Scan for the cell matching the given text and deliver its [x, y] coordinate at center. 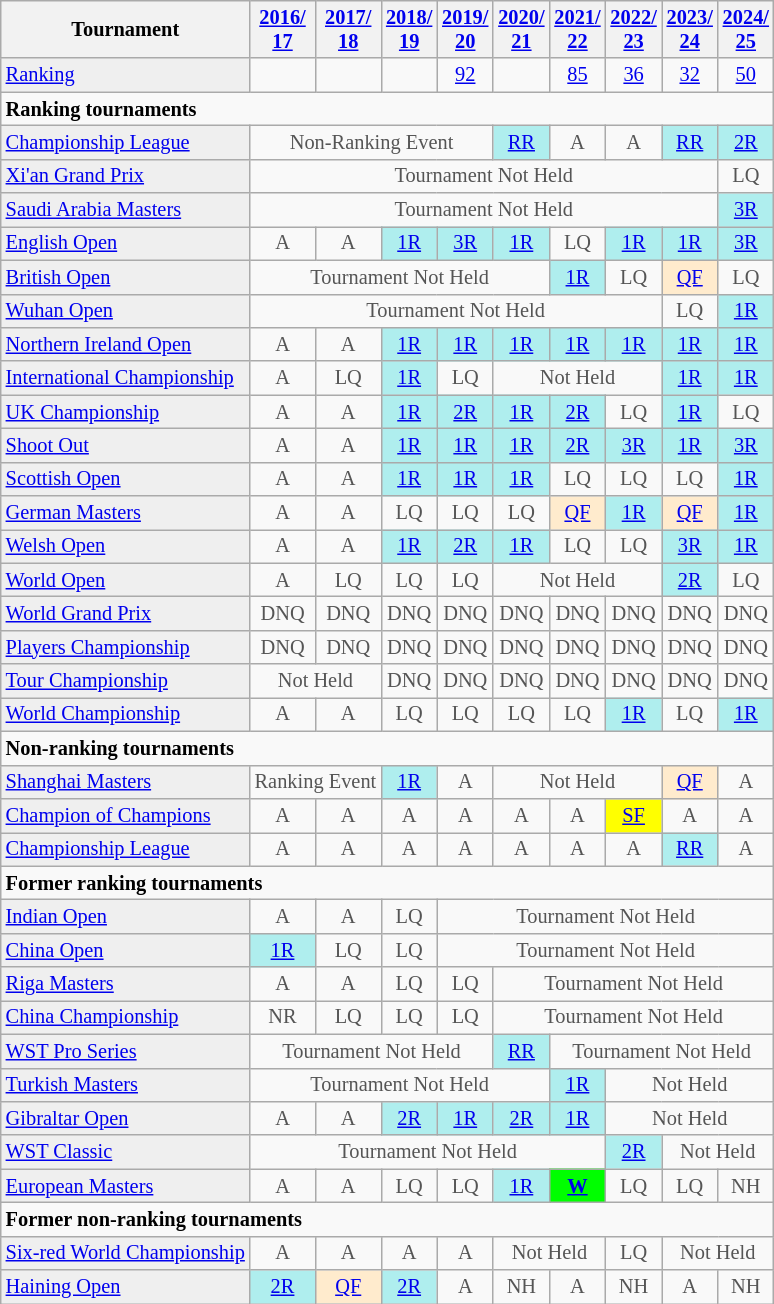
2020/21 [521, 29]
2024/25 [746, 29]
85 [577, 75]
2019/20 [465, 29]
2018/19 [409, 29]
World Grand Prix [126, 613]
English Open [126, 243]
Ranking tournaments [388, 109]
Turkish Masters [126, 1085]
2017/18 [348, 29]
UK Championship [126, 412]
2023/24 [690, 29]
W [577, 1186]
WST Classic [126, 1152]
92 [465, 75]
Ranking Event [316, 782]
Indian Open [126, 916]
China Championship [126, 1017]
Non-Ranking Event [372, 142]
Six-red World Championship [126, 1253]
World Championship [126, 714]
International Championship [126, 378]
Shanghai Masters [126, 782]
Former non-ranking tournaments [388, 1219]
German Masters [126, 513]
Ranking [126, 75]
2016/17 [283, 29]
NR [283, 1017]
Saudi Arabia Masters [126, 210]
WST Pro Series [126, 1051]
32 [690, 75]
Haining Open [126, 1287]
Wuhan Open [126, 311]
China Open [126, 950]
2021/22 [577, 29]
SF [634, 815]
Scottish Open [126, 479]
Welsh Open [126, 546]
Tournament [126, 29]
Shoot Out [126, 445]
Riga Masters [126, 984]
Players Championship [126, 647]
Tour Championship [126, 681]
Non-ranking tournaments [388, 748]
Xi'an Grand Prix [126, 176]
2022/23 [634, 29]
Northern Ireland Open [126, 344]
British Open [126, 277]
Champion of Champions [126, 815]
36 [634, 75]
Gibraltar Open [126, 1118]
50 [746, 75]
World Open [126, 580]
Former ranking tournaments [388, 883]
European Masters [126, 1186]
